Capture the cell that displays the provided text and extract its (x, y) central coordinate. 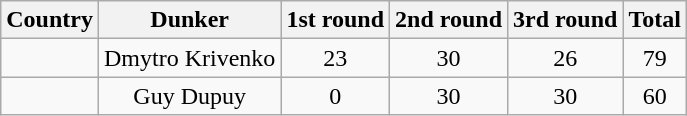
23 (336, 58)
Dunker (189, 20)
1st round (336, 20)
Country (50, 20)
60 (655, 96)
3rd round (566, 20)
Guy Dupuy (189, 96)
Dmytro Krivenko (189, 58)
Total (655, 20)
79 (655, 58)
2nd round (449, 20)
0 (336, 96)
26 (566, 58)
